For the text-containing cell, return its midpoint in (x, y) coordinate format. 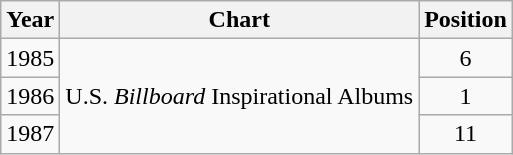
U.S. Billboard Inspirational Albums (240, 96)
6 (466, 58)
1985 (30, 58)
11 (466, 134)
Position (466, 20)
1986 (30, 96)
1987 (30, 134)
Year (30, 20)
Chart (240, 20)
1 (466, 96)
